Find where the given text appears and provide that cell's center as (x, y) coordinate. 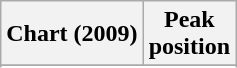
Peakposition (189, 34)
Chart (2009) (72, 34)
